Return (x, y) of the center of cell containing provided text 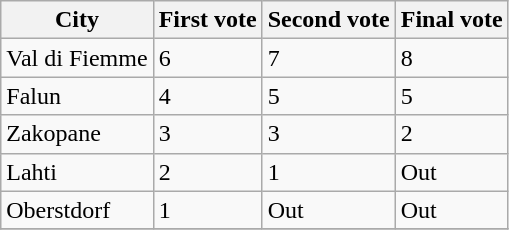
4 (208, 96)
First vote (208, 20)
8 (452, 58)
Oberstdorf (77, 210)
Zakopane (77, 134)
Second vote (328, 20)
Lahti (77, 172)
Val di Fiemme (77, 58)
Final vote (452, 20)
6 (208, 58)
City (77, 20)
Falun (77, 96)
7 (328, 58)
